For the text-containing cell, return its midpoint in [X, Y] coordinate format. 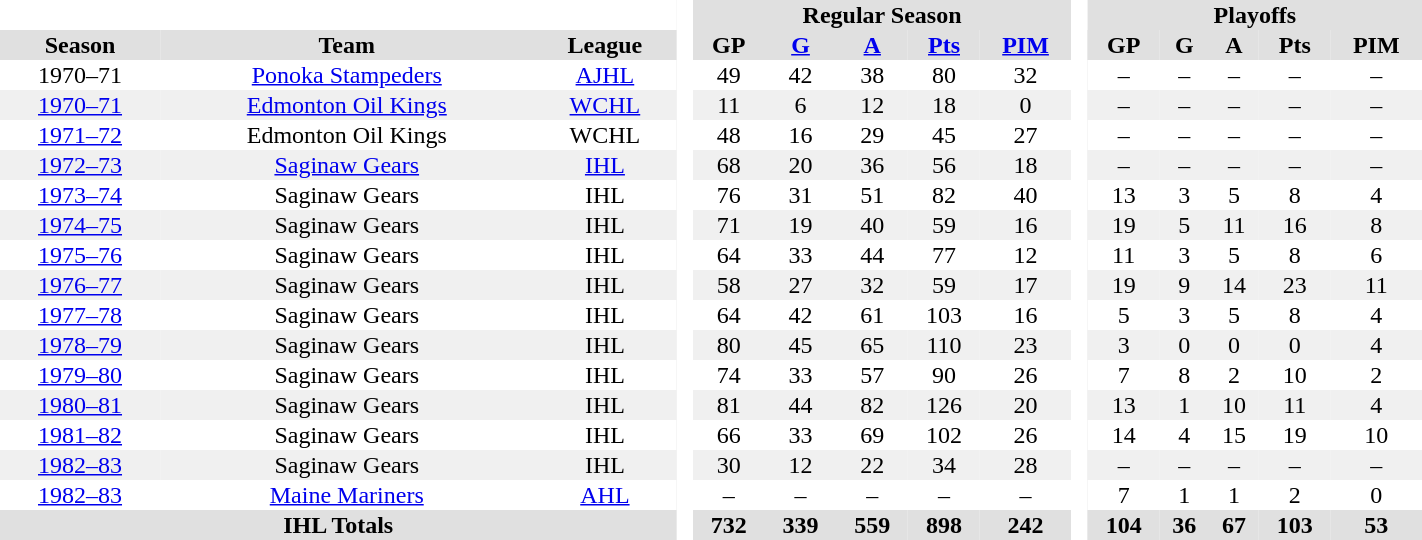
IHL Totals [338, 525]
31 [801, 195]
126 [944, 405]
30 [729, 465]
1974–75 [80, 225]
1977–78 [80, 315]
53 [1376, 525]
898 [944, 525]
104 [1124, 525]
17 [1026, 285]
Team [346, 45]
58 [729, 285]
81 [729, 405]
68 [729, 165]
Maine Mariners [346, 495]
67 [1234, 525]
76 [729, 195]
66 [729, 435]
242 [1026, 525]
1975–76 [80, 255]
22 [872, 465]
1981–82 [80, 435]
1972–73 [80, 165]
29 [872, 135]
102 [944, 435]
69 [872, 435]
56 [944, 165]
38 [872, 75]
1973–74 [80, 195]
61 [872, 315]
51 [872, 195]
Regular Season [882, 15]
1979–80 [80, 375]
1978–79 [80, 345]
AHL [604, 495]
49 [729, 75]
Ponoka Stampeders [346, 75]
732 [729, 525]
74 [729, 375]
34 [944, 465]
1971–72 [80, 135]
28 [1026, 465]
9 [1185, 285]
559 [872, 525]
65 [872, 345]
90 [944, 375]
110 [944, 345]
339 [801, 525]
1980–81 [80, 405]
71 [729, 225]
Playoffs [1255, 15]
League [604, 45]
1976–77 [80, 285]
Season [80, 45]
15 [1234, 435]
AJHL [604, 75]
48 [729, 135]
77 [944, 255]
57 [872, 375]
